Locate the cell with the specified text and output its [X, Y] center coordinate. 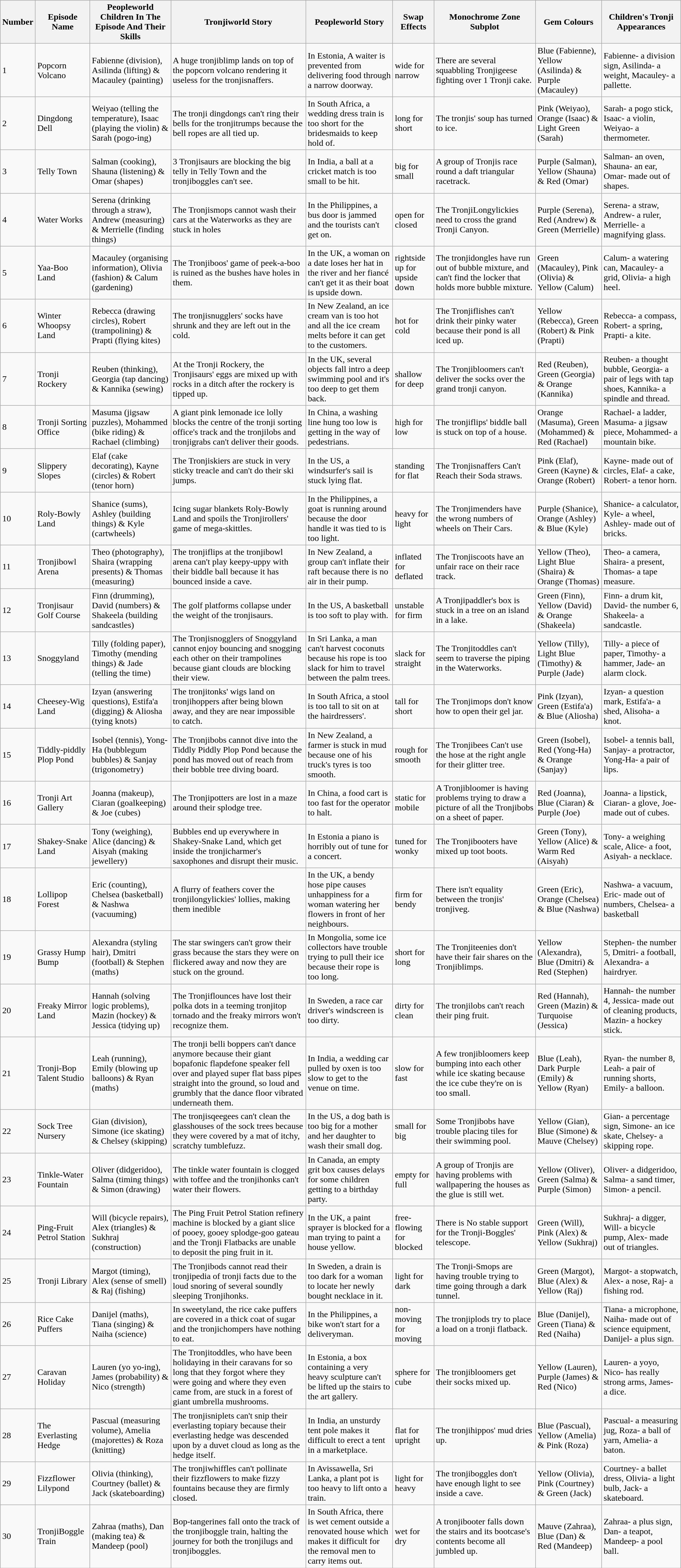
A huge tronjiblimp lands on top of the popcorn volcano rendering it useless for the tronjisnaffers. [239, 70]
In Avissawella, Sri Lanka, a plant pot is too heavy to lift onto a train. [349, 1483]
long for short [413, 123]
Kayne- made out of circles, Elaf- a cake, Robert- a tenor horn. [641, 470]
In the UK, a bendy hose pipe causes unhappiness for a woman watering her flowers in front of her neighbours. [349, 899]
Tronjiworld Story [239, 22]
Tiana- a microphone, Naiha- made out of science equipment, Danijel- a plus sign. [641, 1324]
In China, a food cart is too fast for the operator to halt. [349, 803]
3 Tronjisaurs are blocking the big telly in Telly Town and the tronjiboggles can't see. [239, 172]
The tronjilobs can't reach their ping fruit. [485, 1010]
In the UK, a paint sprayer is blocked for a man trying to paint a house yellow. [349, 1232]
6 [18, 326]
26 [18, 1324]
The Tronjiboos' game of peek-a-boo is ruined as the bushes have holes in them. [239, 273]
The Tronjibloomers can't deliver the socks over the grand tronji canyon. [485, 379]
slack for straight [413, 658]
open for closed [413, 220]
Telly Town [63, 172]
non-moving for moving [413, 1324]
In Canada, an empty grit box causes delays for some children getting to a birthday party. [349, 1179]
tall for short [413, 707]
A few tronjibloomers keep bumping into each other while ice skating because the ice cube they're on is too small. [485, 1073]
Tronji Art Gallery [63, 803]
Orange (Masuma), Green (Mohammed) & Red (Rachael) [569, 427]
Tilly (folding paper), Timothy (mending things) & Jade (telling the time) [130, 658]
The Tronjiteenies don't have their fair shares on the Tronjiblimps. [485, 957]
30 [18, 1536]
In Sweden, a drain is too dark for a woman to locate her newly bought necklace in it. [349, 1280]
high for low [413, 427]
The Everlasting Hedge [63, 1435]
The tronjis' soup has turned to ice. [485, 123]
The Tronjimenders have the wrong numbers of wheels on Their Cars. [485, 518]
Courtney- a ballet dress, Olivia- a light bulb, Jack- a skateboard. [641, 1483]
Shanice (sums), Ashley (building things) & Kyle (cartwheels) [130, 518]
3 [18, 172]
Winter Whoopsy Land [63, 326]
Lollipop Forest [63, 899]
inflated for deflated [413, 566]
Monochrome Zone Subplot [485, 22]
In New Zealand, a group can't inflate their raft because there is no air in their pump. [349, 566]
Salman (cooking), Shauna (listening) & Omar (shapes) [130, 172]
Yellow (Lauren), Purple (James) & Red (Nico) [569, 1377]
Blue (Fabienne), Yellow (Asilinda) & Purple (Macauley) [569, 70]
Children's Tronji Appearances [641, 22]
There isn't equality between the tronjis' tronjiveg. [485, 899]
unstable for firm [413, 610]
The Tronjibobs cannot dive into the Tiddly Piddly Plop Pond because the pond has moved out of reach from their bobble tree diving board. [239, 755]
Nashwa- a vacuum, Eric- made out of numbers, Chelsea- a basketball [641, 899]
The tinkle water fountain is clogged with toffee and the tronjihonks can't water their flowers. [239, 1179]
5 [18, 273]
A tronjibooter falls down the stairs and its bootcase's contents become all jumbled up. [485, 1536]
In New Zealand, a farmer is stuck in mud because one of his truck's tyres is too smooth. [349, 755]
Fabienne (division), Asilinda (lifting) & Macauley (painting) [130, 70]
Pink (Weiyao), Orange (Isaac) & Light Green (Sarah) [569, 123]
Popcorn Volcano [63, 70]
7 [18, 379]
18 [18, 899]
Fizzflower Lilypond [63, 1483]
Sarah- a pogo stick, Isaac- a violin, Weiyao- a thermometer. [641, 123]
The star swingers can't grow their grass because the stars they were on flickered away and now they are stuck on the ground. [239, 957]
The tronjitonks' wigs land on tronjihoppers after being blown away, and they are near impossible to catch. [239, 707]
In South Africa, there is wet cement outside a renovated house which makes it difficult for the removal men to carry items out. [349, 1536]
The Tronjibooters have mixed up toot boots. [485, 846]
Oliver (didgeridoo), Salma (timing things) & Simon (drawing) [130, 1179]
Mauve (Zahraa), Blue (Dan) & Red (Mandeep) [569, 1536]
16 [18, 803]
The Tronjibods cannot read their tronjipedia of tronji facts due to the loud snoring of several soundly sleeping Tronjihonks. [239, 1280]
Lauren- a yoyo, Nico- has really strong arms, James- a dice. [641, 1377]
wide for narrow [413, 70]
short for long [413, 957]
Purple (Salman), Yellow (Shauna) & Red (Omar) [569, 172]
In the Philippines, a bus door is jammed and the tourists can't get on. [349, 220]
20 [18, 1010]
Pascual- a measuring jug, Roza- a ball of yarn, Amelia- a baton. [641, 1435]
Red (Hannah), Green (Mazin) & Turquoise (Jessica) [569, 1010]
The Tronjipotters are lost in a maze around their splodge tree. [239, 803]
A group of Tronjis are having problems with wallpapering the houses as the glue is still wet. [485, 1179]
21 [18, 1073]
small for big [413, 1131]
In South Africa, a stool is too tall to sit on at the hairdressers'. [349, 707]
1 [18, 70]
Zahraa- a plus sign, Dan- a teapot, Mandeep- a pool ball. [641, 1536]
Some Tronjibobs have trouble placing tiles for their swimming pool. [485, 1131]
The tronjibloomers get their socks mixed up. [485, 1377]
Isobel- a tennis ball, Sanjay- a protractor, Yong-Ha- a pair of lips. [641, 755]
Isobel (tennis), Yong-Ha (bubblegum bubbles) & Sanjay (trigonometry) [130, 755]
Green (Isobel), Red (Yong-Ha) & Orange (Sanjay) [569, 755]
Tony (weighing), Alice (dancing) & Aisyah (making jewellery) [130, 846]
The Tronjiskiers are stuck in very sticky treacle and can't do their ski jumps. [239, 470]
light for heavy [413, 1483]
In South Africa, a wedding dress train is too short for the bridesmaids to keep hold of. [349, 123]
Weiyao (telling the temperature), Isaac (playing the violin) & Sarah (pogo-ing) [130, 123]
Macauley (organising information), Olivia (fashion) & Calum (gardening) [130, 273]
Blue (Danijel), Green (Tiana) & Red (Naiha) [569, 1324]
Icing sugar blankets Roly-Bowly Land and spoils the Tronjirollers' game of mega-skittles. [239, 518]
Salman- an oven, Shauna- an ear, Omar- made out of shapes. [641, 172]
Shanice- a calculator, Kyle- a wheel, Ashley- made out of bricks. [641, 518]
19 [18, 957]
Tronji-Bop Talent Studio [63, 1073]
The Tronjitoddles can't seem to traverse the piping in the Waterworks. [485, 658]
Stephen- the number 5, Dmitri- a football, Alexandra- a hairdryer. [641, 957]
Ping-Fruit Petrol Station [63, 1232]
In Estonia, a box containing a very heavy sculpture can't be lifted up the stairs to the art gallery. [349, 1377]
There are several squabbling Tronjigeese fighting over 1 Tronji cake. [485, 70]
standing for flat [413, 470]
The tronjiflips' biddle ball is stuck on top of a house. [485, 427]
tuned for wonky [413, 846]
Tiddly-piddly Plop Pond [63, 755]
slow for fast [413, 1073]
8 [18, 427]
Calum- a watering can, Macauley- a grid, Olivia- a high heel. [641, 273]
In Estonia, A waiter is prevented from delivering food through a narrow doorway. [349, 70]
The tronji dingdongs can't ring their bells for the tronjitrumps because the bell ropes are all tied up. [239, 123]
Fabienne- a division sign, Asilinda- a weight, Macauley- a pallette. [641, 70]
sphere for cube [413, 1377]
In New Zealand, an ice cream van is too hot and all the ice cream melts before it can get to the customers. [349, 326]
rough for smooth [413, 755]
Tilly- a piece of paper, Timothy- a hammer, Jade- an alarm clock. [641, 658]
Gian (division), Simone (ice skating) & Chelsey (skipping) [130, 1131]
Danijel (maths), Tiana (singing) & Naiha (science) [130, 1324]
TronjiBoggle Train [63, 1536]
The tronjiflips at the tronjibowl arena can't play keepy-uppy with their biddle ball because it has bounced inside a cave. [239, 566]
Oliver- a didgeridoo, Salma- a sand timer, Simon- a pencil. [641, 1179]
In India, a wedding car pulled by oxen is too slow to get to the venue on time. [349, 1073]
flat for upright [413, 1435]
A group of Tronjis race round a daft triangular racetrack. [485, 172]
Purple (Serena), Red (Andrew) & Green (Merrielle) [569, 220]
rightside up for upside down [413, 273]
2 [18, 123]
In Mongolia, some ice collectors have trouble trying to pull their ice because their rope is too long. [349, 957]
Alexandra (styling hair), Dmitri (football) & Stephen (maths) [130, 957]
Yellow (Tilly), Light Blue (Timothy) & Purple (Jade) [569, 658]
The tronjidongles have run out of bubble mixture, and can't find the locker that holds more bubble mixture. [485, 273]
Tronji Rockery [63, 379]
In the Philippines, a goat is running around because the door handle it was tied to is too light. [349, 518]
In sweetyland, the rice cake puffers are covered in a thick coat of sugar and the tronjichompers have nothing to eat. [239, 1324]
dirty for clean [413, 1010]
Yellow (Theo), Light Blue (Shaira) & Orange (Thomas) [569, 566]
Yellow (Rebecca), Green (Robert) & Pink (Prapti) [569, 326]
The tronjisqeegees can't clean the glasshouses of the sock trees because they were covered by a mat of itchy, scratchy tumblefuzz. [239, 1131]
Green (Will), Pink (Alex) & Yellow (Sukhraj) [569, 1232]
A Tronjibloomer is having problems trying to draw a picture of all the Tronjibobs on a sheet of paper. [485, 803]
Peopleworld Story [349, 22]
Tronjibowl Arena [63, 566]
Eric (counting), Chelsea (basketball) & Nashwa (vacuuming) [130, 899]
Purple (Shanice), Orange (Ashley) & Blue (Kyle) [569, 518]
4 [18, 220]
Green (Tony), Yellow (Alice) & Warm Red (Aisyah) [569, 846]
Red (Reuben), Green (Georgia) & Orange (Kannika) [569, 379]
static for mobile [413, 803]
10 [18, 518]
Tronji Sorting Office [63, 427]
Episode Name [63, 22]
In India, a ball at a cricket match is too small to be hit. [349, 172]
Gem Colours [569, 22]
Izyan (answering questions), Estifa'a (digging) & Aliosha (tying knots) [130, 707]
Peopleworld Children In The Episode And Their Skills [130, 22]
The Tronji-Smops are having trouble trying to time going through a dark tunnel. [485, 1280]
14 [18, 707]
In the US, a windsurfer's sail is stuck lying flat. [349, 470]
Leah (running), Emily (blowing up balloons) & Ryan (maths) [130, 1073]
Joanna (makeup), Ciaran (goalkeeping) & Joe (cubes) [130, 803]
Serena (drinking through a straw), Andrew (measuring) & Merrielle (finding things) [130, 220]
Tronji Library [63, 1280]
Sukhraj- a digger, Will- a bicycle pump, Alex- made out of triangles. [641, 1232]
shallow for deep [413, 379]
Freaky Mirror Land [63, 1010]
Tony- a weighing scale, Alice- a foot, Asiyah- a necklace. [641, 846]
In the UK, several objects fall intro a deep swimming pool and it's too deep to get them back. [349, 379]
Pink (Izyan), Green (Estifa'a) & Blue (Aliosha) [569, 707]
Finn (drumming), David (numbers) & Shakeela (building sandcastles) [130, 610]
Yellow (Gian), Blue (Simone) & Mauve (Chelsey) [569, 1131]
Blue (Pascual), Yellow (Amelia) & Pink (Roza) [569, 1435]
Bubbles end up everywhere in Shakey-Snake Land, which get inside the tronjicharmer's saxophones and disrupt their music. [239, 846]
9 [18, 470]
Reuben (thinking), Georgia (tap dancing) & Kannika (sewing) [130, 379]
Red (Joanna), Blue (Ciaran) & Purple (Joe) [569, 803]
22 [18, 1131]
light for dark [413, 1280]
Yellow (Alexandra), Blue (Dmitri) & Red (Stephen) [569, 957]
Water Works [63, 220]
Swap Effects [413, 22]
29 [18, 1483]
Snoggyland [63, 658]
The Tronjimops don't know how to open their gel jar. [485, 707]
empty for full [413, 1179]
Lauren (yo yo-ing), James (probability) & Nico (strength) [130, 1377]
Tinkle-Water Fountain [63, 1179]
15 [18, 755]
Rachael- a ladder, Masuma- a jigsaw piece, Mohammed- a mountain bike. [641, 427]
Yaa-Boo Land [63, 273]
Olivia (thinking), Courtney (ballet) & Jack (skateboarding) [130, 1483]
Rebecca (drawing circles), Robert (trampolining) & Prapti (flying kites) [130, 326]
25 [18, 1280]
wet for dry [413, 1536]
Bop-tangerines fall onto the track of the tronjiboggle train, halting the journey for both the tronjilugs and tronjiboggles. [239, 1536]
24 [18, 1232]
Green (Eric), Orange (Chelsea) & Blue (Nashwa) [569, 899]
Reuben- a thought bubble, Georgia- a pair of legs with tap shoes, Kannika- a spindle and thread. [641, 379]
In the Philippines, a bike won't start for a deliveryman. [349, 1324]
Shakey-Snake Land [63, 846]
In the US, A basketball is too soft to play with. [349, 610]
23 [18, 1179]
A flurry of feathers cover the tronjilongylickies' lollies, making them inedible [239, 899]
big for small [413, 172]
Dingdong Dell [63, 123]
There is No stable support for the Tronji-Boggles' telescope. [485, 1232]
27 [18, 1377]
Green (Margot), Blue (Alex) & Yellow (Raj) [569, 1280]
Zahraa (maths), Dan (making tea) & Mandeep (pool) [130, 1536]
Rebecca- a compass, Robert- a spring, Prapti- a kite. [641, 326]
Izyan- a question mark, Estifa'a- a shed, Alisoha- a knot. [641, 707]
Ryan- the number 8, Leah- a pair of running shorts, Emily- a balloon. [641, 1073]
In Estonia a piano is horribly out of tune for a concert. [349, 846]
The tronjiwhiffles can't pollinate their fizzflowers to make fizzy fountains because they are firmly closed. [239, 1483]
Masuma (jigsaw puzzles), Mohammed (bike riding) & Rachael (climbing) [130, 427]
Serena- a straw, Andrew- a ruler, Merrielle- a magnifying glass. [641, 220]
Green (Macauley), Pink (Olivia) & Yellow (Calum) [569, 273]
Hannah- the number 4, Jessica- made out of cleaning products, Mazin- a hockey stick. [641, 1010]
17 [18, 846]
heavy for light [413, 518]
In India, an unsturdy tent pole makes it difficult to erect a tent in a marketplace. [349, 1435]
The Tronjisnaffers Can't Reach their Soda straws. [485, 470]
In China, a washing line hung too low is getting in the way of pedestrians. [349, 427]
Margot- a stopwatch, Alex- a nose, Raj- a fishing rod. [641, 1280]
Margot (timing), Alex (sense of smell) & Raj (fishing) [130, 1280]
12 [18, 610]
Number [18, 22]
In Sri Lanka, a man can't harvest coconuts because his rope is too slack for him to travel between the palm trees. [349, 658]
A giant pink lemonade ice lolly blocks the centre of the tronji sorting office's track and the tronjilobs and tronjigrabs can't deliver their goods. [239, 427]
In the US, a dog bath is too big for a mother and her daughter to wash their small dog. [349, 1131]
The tronjisnugglers' socks have shrunk and they are left out in the cold. [239, 326]
Elaf (cake decorating), Kayne (circles) & Robert (tenor horn) [130, 470]
Finn- a drum kit, David- the number 6, Shakeela- a sandcastle. [641, 610]
Grassy Hump Bump [63, 957]
Green (Finn), Yellow (David) & Orange (Shakeela) [569, 610]
free-flowing for blocked [413, 1232]
Theo- a camera, Shaira- a present, Thomas- a tape measure. [641, 566]
The golf platforms collapse under the weight of the tronjisaurs. [239, 610]
A Tronjipaddler's box is stuck in a tree on an island in a lake. [485, 610]
Theo (photography), Shaira (wrapping presents) & Thomas (measuring) [130, 566]
hot for cold [413, 326]
Yellow (Olivia), Pink (Courtney) & Green (Jack) [569, 1483]
The Tronjibees Can't use the hose at the right angle for their glitter tree. [485, 755]
28 [18, 1435]
Caravan Holiday [63, 1377]
In the UK, a woman on a date loses her hat in the river and her fiancé can't get it as their boat is upside down. [349, 273]
Pink (Elaf), Green (Kayne) & Orange (Robert) [569, 470]
Pascual (measuring volume), Amelia (majorettes) & Roza (knitting) [130, 1435]
The TronjiLongylickies need to cross the grand Tronji Canyon. [485, 220]
The Tronjiflounces have lost their polka dots in a teeming tronjitop tornado and the freaky mirrors won't recognize them. [239, 1010]
Rice Cake Puffers [63, 1324]
The Tronjismops cannot wash their cars at the Waterworks as they are stuck in holes [239, 220]
Sock Tree Nursery [63, 1131]
Blue (Leah), Dark Purple (Emily) & Yellow (Ryan) [569, 1073]
Cheesey-Wig Land [63, 707]
Hannah (solving logic problems), Mazin (hockey) & Jessica (tidying up) [130, 1010]
Joanna- a lipstick, Ciaran- a glove, Joe- made out of cubes. [641, 803]
At the Tronji Rockery, the Tronjisaurs' eggs are mixed up with rocks in a ditch after the rockery is tipped up. [239, 379]
11 [18, 566]
The tronjiplods try to place a load on a tronji flatback. [485, 1324]
firm for bendy [413, 899]
Will (bicycle repairs), Alex (triangles) & Sukhraj (construction) [130, 1232]
The tronjiboggles don't have enough light to see inside a cave. [485, 1483]
Tronjisaur Golf Course [63, 610]
Roly-Bowly Land [63, 518]
Gian- a percentage sign, Simone- an ice skate, Chelsey- a skipping rope. [641, 1131]
The tronjihippos' mud dries up. [485, 1435]
In Sweden, a race car driver's windscreen is too dirty. [349, 1010]
13 [18, 658]
The Tronjiflishes can't drink their pinky water because their pond is all iced up. [485, 326]
Yellow (Oliver), Green (Salma) & Purple (Simon) [569, 1179]
The Tronjisnogglers of Snoggyland cannot enjoy bouncing and snogging each other on their trampolines because giant clouds are blocking their view. [239, 658]
The Tronjiscoots have an unfair race on their race track. [485, 566]
Slippery Slopes [63, 470]
